Provide the (X, Y) coordinate of the cell's center where the given text is located.  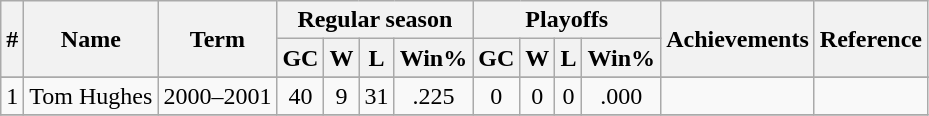
Tom Hughes (91, 96)
# (12, 39)
9 (342, 96)
Regular season (375, 20)
2000–2001 (218, 96)
Achievements (738, 39)
Term (218, 39)
1 (12, 96)
Playoffs (567, 20)
31 (376, 96)
Reference (870, 39)
Name (91, 39)
.000 (622, 96)
.225 (434, 96)
40 (300, 96)
